Return (x, y) of the center of cell containing provided text 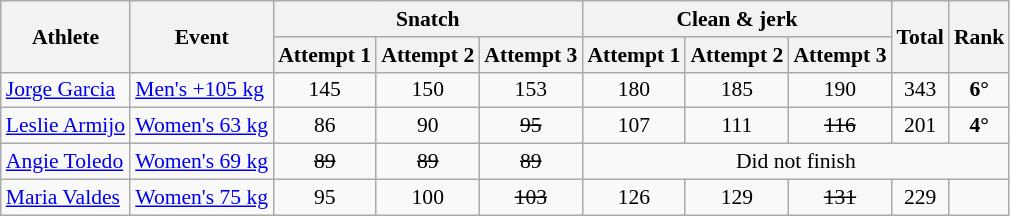
Women's 63 kg (202, 126)
Rank (980, 36)
107 (634, 126)
145 (324, 90)
Women's 69 kg (202, 162)
Did not finish (796, 162)
126 (634, 197)
Women's 75 kg (202, 197)
Clean & jerk (736, 19)
4° (980, 126)
Jorge Garcia (66, 90)
Angie Toledo (66, 162)
201 (920, 126)
190 (840, 90)
Athlete (66, 36)
86 (324, 126)
100 (428, 197)
185 (736, 90)
131 (840, 197)
6° (980, 90)
343 (920, 90)
103 (530, 197)
180 (634, 90)
111 (736, 126)
229 (920, 197)
Maria Valdes (66, 197)
150 (428, 90)
153 (530, 90)
Total (920, 36)
116 (840, 126)
Leslie Armijo (66, 126)
Event (202, 36)
Snatch (428, 19)
90 (428, 126)
129 (736, 197)
Men's +105 kg (202, 90)
